Extract the (x, y) coordinate from the center of the cell holding the provided text.  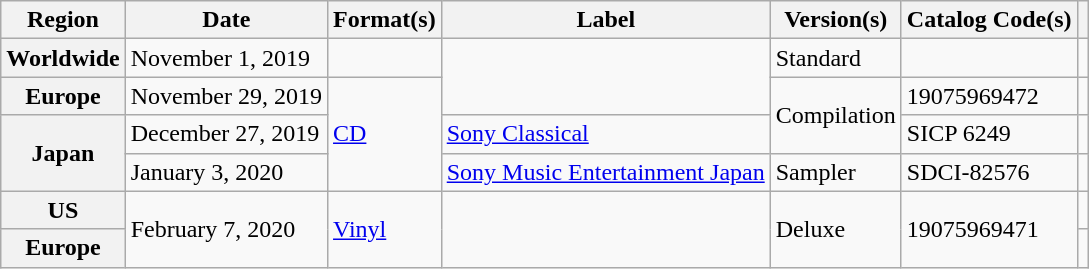
Deluxe (836, 229)
February 7, 2020 (226, 229)
Sampler (836, 172)
Sony Classical (606, 134)
Date (226, 20)
Sony Music Entertainment Japan (606, 172)
Format(s) (385, 20)
US (63, 210)
Standard (836, 58)
December 27, 2019 (226, 134)
19075969471 (989, 229)
SDCI-82576 (989, 172)
November 29, 2019 (226, 96)
19075969472 (989, 96)
Japan (63, 153)
Vinyl (385, 229)
Catalog Code(s) (989, 20)
Worldwide (63, 58)
January 3, 2020 (226, 172)
Compilation (836, 115)
Version(s) (836, 20)
CD (385, 134)
SICP 6249 (989, 134)
Region (63, 20)
November 1, 2019 (226, 58)
Label (606, 20)
